Capture the cell that displays the provided text and extract its [x, y] central coordinate. 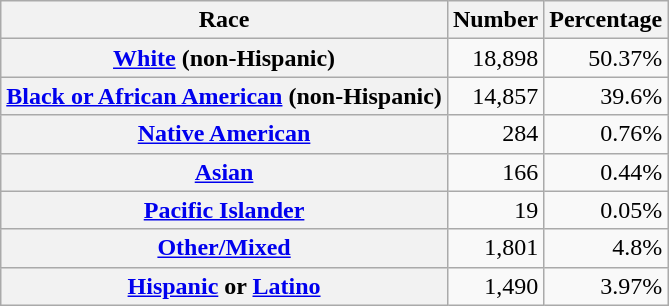
0.05% [606, 210]
1,801 [495, 248]
18,898 [495, 58]
Asian [224, 172]
284 [495, 134]
1,490 [495, 286]
0.44% [606, 172]
Number [495, 20]
0.76% [606, 134]
19 [495, 210]
Hispanic or Latino [224, 286]
Native American [224, 134]
14,857 [495, 96]
Other/Mixed [224, 248]
166 [495, 172]
4.8% [606, 248]
White (non-Hispanic) [224, 58]
Percentage [606, 20]
39.6% [606, 96]
50.37% [606, 58]
3.97% [606, 286]
Pacific Islander [224, 210]
Black or African American (non-Hispanic) [224, 96]
Race [224, 20]
